Find where the given text appears and provide that cell's center as [X, Y] coordinate. 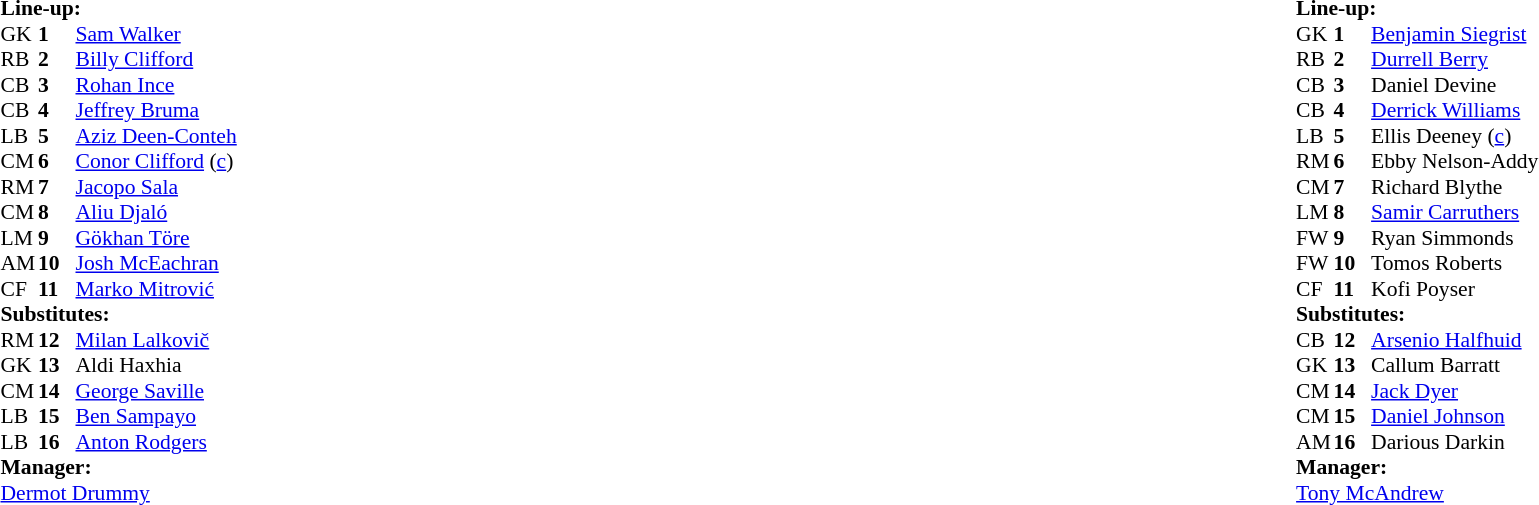
Billy Clifford [156, 59]
Milan Lalkovič [156, 340]
Tomos Roberts [1454, 263]
Aziz Deen-Conteh [156, 136]
Ellis Deeney (c) [1454, 136]
Darious Darkin [1454, 442]
Kofi Poyser [1454, 289]
Aliu Djaló [156, 213]
Rohan Ince [156, 85]
Conor Clifford (c) [156, 161]
Richard Blythe [1454, 187]
Anton Rodgers [156, 442]
Daniel Devine [1454, 85]
Sam Walker [156, 34]
Marko Mitrović [156, 289]
Ebby Nelson-Addy [1454, 161]
Ryan Simmonds [1454, 238]
Durrell Berry [1454, 59]
Callum Barratt [1454, 365]
Jack Dyer [1454, 391]
Josh McEachran [156, 263]
Samir Carruthers [1454, 213]
Benjamin Siegrist [1454, 34]
Derrick Williams [1454, 111]
Aldi Haxhia [156, 365]
George Saville [156, 391]
Jeffrey Bruma [156, 111]
Jacopo Sala [156, 187]
Arsenio Halfhuid [1454, 340]
Daniel Johnson [1454, 417]
Ben Sampayo [156, 417]
Gökhan Töre [156, 238]
